For the text-containing cell, return its midpoint in [x, y] coordinate format. 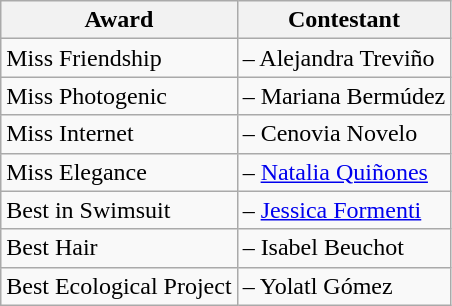
– Cenovia Novelo [344, 134]
Miss Elegance [119, 172]
Award [119, 20]
Miss Photogenic [119, 96]
– Isabel Beuchot [344, 248]
– Alejandra Treviño [344, 58]
– Yolatl Gómez [344, 286]
– Mariana Bermúdez [344, 96]
– Natalia Quiñones [344, 172]
Best in Swimsuit [119, 210]
Contestant [344, 20]
Miss Friendship [119, 58]
– Jessica Formenti [344, 210]
Best Hair [119, 248]
Miss Internet [119, 134]
Best Ecological Project [119, 286]
